Capture the cell that displays the provided text and extract its [x, y] central coordinate. 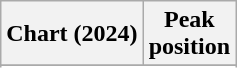
Peakposition [189, 34]
Chart (2024) [72, 34]
